Return the [x, y] coordinate for the center point of the cell that contains the specified text.  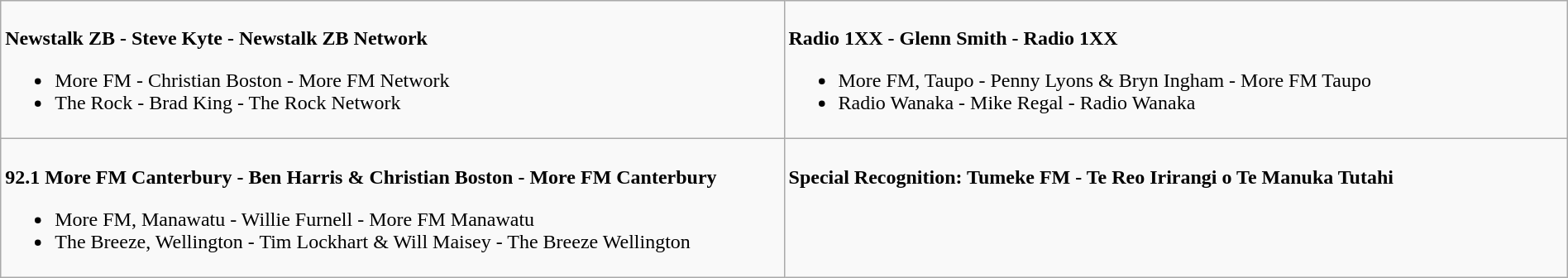
Radio 1XX - Glenn Smith - Radio 1XXMore FM, Taupo - Penny Lyons & Bryn Ingham - More FM TaupoRadio Wanaka - Mike Regal - Radio Wanaka [1176, 69]
Newstalk ZB - Steve Kyte - Newstalk ZB NetworkMore FM - Christian Boston - More FM NetworkThe Rock - Brad King - The Rock Network [392, 69]
Special Recognition: Tumeke FM - Te Reo Irirangi o Te Manuka Tutahi [1176, 208]
